Return the [X, Y] coordinate for the center point of the cell that contains the specified text.  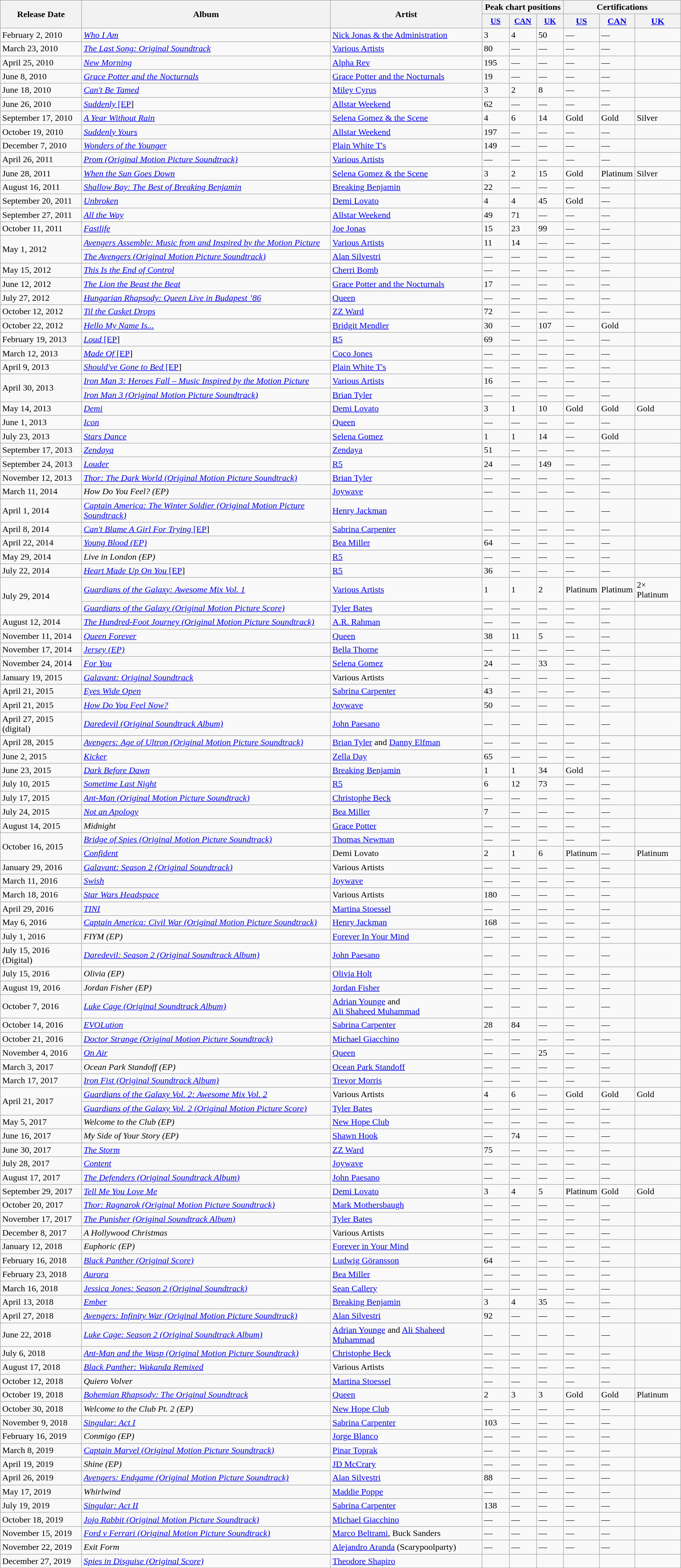
March 23, 2010 [41, 49]
August 17, 2018 [41, 1367]
49 [495, 215]
Midnight [206, 825]
April 13, 2018 [41, 1302]
August 12, 2014 [41, 622]
Whirlwind [206, 1492]
February 16, 2019 [41, 1436]
Suddenly [EP] [206, 104]
October 22, 2012 [41, 325]
Demi [206, 409]
88 [495, 1478]
107 [550, 325]
Trevor Morris [406, 1080]
Luke Cage (Original Soundtrack Album) [206, 1007]
Star Wars Headspace [206, 895]
November 22, 2019 [41, 1547]
December 7, 2010 [41, 145]
June 28, 2011 [41, 173]
July 29, 2014 [41, 596]
May 14, 2013 [41, 409]
January 19, 2015 [41, 677]
This Is the End of Control [206, 270]
Doctor Strange (Original Motion Picture Soundtrack) [206, 1039]
The Avengers (Original Motion Picture Soundtrack) [206, 256]
October 12, 2012 [41, 312]
A Year Without Rain [206, 118]
March 11, 2016 [41, 881]
The Last Song: Original Soundtrack [206, 49]
July 6, 2018 [41, 1353]
Avengers: Infinity War (Original Motion Picture Soundtrack) [206, 1316]
Conmigo (EP) [206, 1436]
Wonders of the Younger [206, 145]
A Hollywood Christmas [206, 1233]
March 3, 2017 [41, 1067]
Captain America: The Winter Soldier (Original Motion Picture Soundtrack) [206, 511]
Loud [EP] [206, 339]
September 29, 2017 [41, 1191]
The Punisher (Original Soundtrack Album) [206, 1219]
168 [495, 923]
36 [495, 571]
Shallow Bay: The Best of Breaking Benjamin [206, 187]
November 15, 2019 [41, 1533]
September 20, 2011 [41, 201]
Shawn Hook [406, 1136]
Release Date [41, 14]
January 12, 2018 [41, 1247]
Ocean Park Standoff (EP) [206, 1067]
July 17, 2015 [41, 798]
33 [550, 664]
November 11, 2014 [41, 636]
November 9, 2018 [41, 1423]
Artist [406, 14]
August 16, 2011 [41, 187]
Suddenly Yours [206, 132]
Alpha Rev [406, 63]
197 [495, 132]
June 18, 2010 [41, 90]
November 17, 2017 [41, 1219]
EVOLution [206, 1025]
Olivia Holt [406, 974]
October 21, 2016 [41, 1039]
November 4, 2016 [41, 1053]
February 19, 2013 [41, 339]
October 12, 2018 [41, 1381]
34 [550, 770]
May 1, 2012 [41, 249]
92 [495, 1316]
Should've Gone to Bed [EP] [206, 367]
12 [523, 784]
Certifications [622, 7]
October 19, 2018 [41, 1395]
Grace Potter [406, 825]
July 1, 2016 [41, 936]
For You [206, 664]
Captain Marvel (Original Motion Picture Soundtrack) [206, 1450]
The Lion the Beast the Beat [206, 284]
Zella Day [406, 756]
Forever in Your Mind [406, 1247]
Alejandro Aranda (Scarypoolparty) [406, 1547]
Theodore Shapiro [406, 1561]
Forever In Your Mind [406, 936]
September 17, 2013 [41, 450]
June 1, 2013 [41, 423]
69 [495, 339]
Jersey (EP) [206, 650]
November 17, 2014 [41, 650]
October 7, 2016 [41, 1007]
Eyes Wide Open [206, 691]
July 19, 2019 [41, 1505]
84 [523, 1025]
Dark Before Dawn [206, 770]
October 11, 2011 [41, 229]
October 16, 2015 [41, 846]
April 9, 2013 [41, 367]
138 [495, 1505]
Confident [206, 853]
Pinar Toprak [406, 1450]
Black Panther: Wakanda Remixed [206, 1367]
Guardians of the Galaxy (Original Motion Picture Score) [206, 608]
April 19, 2019 [41, 1464]
JD McCrary [406, 1464]
Aurora [206, 1274]
June 22, 2018 [41, 1335]
72 [495, 312]
7 [495, 812]
FIYM (EP) [206, 936]
Til the Casket Drops [206, 312]
Prom (Original Motion Picture Soundtrack) [206, 159]
February 16, 2018 [41, 1260]
Bohemian Rhapsody: The Original Soundtrack [206, 1395]
Adrian Younge and Ali Shaheed Muhammad [406, 1335]
TINI [206, 909]
April 29, 2016 [41, 909]
Daredevil (Original Soundtrack Album) [206, 724]
Avengers: Endgame (Original Motion Picture Soundtrack) [206, 1478]
The Defenders (Original Soundtrack Album) [206, 1177]
Iron Man 3: Heroes Fall – Music Inspired by the Motion Picture [206, 381]
Queen Forever [206, 636]
Daredevil: Season 2 (Original Soundtrack Album) [206, 955]
Made Of [EP] [206, 353]
Singular: Act II [206, 1505]
Black Panther (Original Score) [206, 1260]
Singular: Act I [206, 1423]
October 20, 2017 [41, 1205]
How Do You Feel Now? [206, 705]
71 [523, 215]
Jojo Rabbit (Original Motion Picture Soundtrack) [206, 1519]
19 [495, 76]
Who I Am [206, 35]
April 28, 2015 [41, 743]
February 23, 2018 [41, 1274]
April 27, 2018 [41, 1316]
74 [523, 1136]
Miley Cyrus [406, 90]
51 [495, 450]
– [495, 677]
62 [495, 104]
Tell Me You Love Me [206, 1191]
Icon [206, 423]
April 30, 2013 [41, 388]
Guardians of the Galaxy: Awesome Mix Vol. 1 [206, 589]
Thor: Ragnarok (Original Motion Picture Soundtrack) [206, 1205]
July 15, 2016 [41, 974]
April 26, 2011 [41, 159]
Coco Jones [406, 353]
June 12, 2012 [41, 284]
Iron Fist (Original Soundtrack Album) [206, 1080]
July 23, 2013 [41, 436]
Brian Tyler and Danny Elfman [406, 743]
30 [495, 325]
April 22, 2014 [41, 543]
Spies in Disguise (Original Score) [206, 1561]
The Hundred-Foot Journey (Original Motion Picture Soundtrack) [206, 622]
March 16, 2018 [41, 1288]
38 [495, 636]
Hello My Name Is... [206, 325]
99 [550, 229]
Sean Callery [406, 1288]
Luke Cage: Season 2 (Original Soundtrack Album) [206, 1335]
Not an Apology [206, 812]
10 [550, 409]
March 17, 2017 [41, 1080]
73 [550, 784]
May 17, 2019 [41, 1492]
Nick Jonas & the Administration [406, 35]
April 26, 2019 [41, 1478]
April 27, 2015 (digital) [41, 724]
July 15, 2016 (Digital) [41, 955]
Young Blood (EP) [206, 543]
Captain America: Civil War (Original Motion Picture Soundtrack) [206, 923]
Bridgit Mendler [406, 325]
My Side of Your Story (EP) [206, 1136]
Peak chart positions [523, 7]
Maddie Poppe [406, 1492]
November 12, 2013 [41, 478]
April 21, 2017 [41, 1101]
Content [206, 1164]
June 23, 2015 [41, 770]
Galavant: Season 2 (Original Soundtrack) [206, 867]
23 [523, 229]
Iron Man 3 (Original Motion Picture Soundtrack) [206, 395]
March 11, 2014 [41, 492]
Sometime Last Night [206, 784]
Ember [206, 1302]
September 24, 2013 [41, 464]
Ant-Man (Original Motion Picture Soundtrack) [206, 798]
June 2, 2015 [41, 756]
June 30, 2017 [41, 1150]
Bridge of Spies (Original Motion Picture Soundtrack) [206, 839]
Olivia (EP) [206, 974]
Bella Thorne [406, 650]
On Air [206, 1053]
Shine (EP) [206, 1464]
Guardians of the Galaxy Vol. 2: Awesome Mix Vol. 2 [206, 1094]
17 [495, 284]
September 27, 2011 [41, 215]
January 29, 2016 [41, 867]
Can't Blame A Girl For Trying [EP] [206, 529]
October 30, 2018 [41, 1409]
Cherri Bomb [406, 270]
May 15, 2012 [41, 270]
Guardians of the Galaxy Vol. 2 (Original Motion Picture Score) [206, 1108]
Avengers: Age of Ultron (Original Motion Picture Soundtrack) [206, 743]
Ocean Park Standoff [406, 1067]
Jessica Jones: Season 2 (Original Soundtrack) [206, 1288]
Mark Mothersbaugh [406, 1205]
Welcome to the Club Pt. 2 (EP) [206, 1409]
16 [495, 381]
April 8, 2014 [41, 529]
Thor: The Dark World (Original Motion Picture Soundtrack) [206, 478]
Jordan Fisher (EP) [206, 988]
Swish [206, 881]
July 22, 2014 [41, 571]
2× Platinum [658, 589]
June 16, 2017 [41, 1136]
September 17, 2010 [41, 118]
July 28, 2017 [41, 1164]
April 25, 2010 [41, 63]
August 19, 2016 [41, 988]
Quiero Volver [206, 1381]
Jordan Fisher [406, 988]
28 [495, 1025]
Hungarian Rhapsody: Queen Live in Budapest ’86 [206, 298]
Louder [206, 464]
Fastlife [206, 229]
22 [495, 187]
103 [495, 1423]
Ludwig Göransson [406, 1260]
180 [495, 895]
75 [495, 1150]
When the Sun Goes Down [206, 173]
Live in London (EP) [206, 557]
October 19, 2010 [41, 132]
New Morning [206, 63]
Thomas Newman [406, 839]
Heart Made Up On You [EP] [206, 571]
March 8, 2019 [41, 1450]
March 18, 2016 [41, 895]
A.R. Rahman [406, 622]
All the Way [206, 215]
December 8, 2017 [41, 1233]
October 18, 2019 [41, 1519]
Joe Jonas [406, 229]
Avengers Assemble: Music from and Inspired by the Motion Picture [206, 243]
August 14, 2015 [41, 825]
August 17, 2017 [41, 1177]
May 5, 2017 [41, 1122]
Unbroken [206, 201]
February 2, 2010 [41, 35]
December 27, 2019 [41, 1561]
Exit Form [206, 1547]
35 [550, 1302]
October 14, 2016 [41, 1025]
Marco Beltrami, Buck Sanders [406, 1533]
Euphoric (EP) [206, 1247]
45 [550, 201]
June 8, 2010 [41, 76]
Jorge Blanco [406, 1436]
April 1, 2014 [41, 511]
Welcome to the Club (EP) [206, 1122]
Can't Be Tamed [206, 90]
November 24, 2014 [41, 664]
Kicker [206, 756]
65 [495, 756]
43 [495, 691]
March 12, 2013 [41, 353]
May 6, 2016 [41, 923]
July 10, 2015 [41, 784]
Ford v Ferrari (Original Motion Picture Soundtrack) [206, 1533]
Stars Dance [206, 436]
8 [550, 90]
195 [495, 63]
25 [550, 1053]
July 24, 2015 [41, 812]
July 27, 2012 [41, 298]
June 26, 2010 [41, 104]
80 [495, 49]
How Do You Feel? (EP) [206, 492]
The Storm [206, 1150]
Galavant: Original Soundtrack [206, 677]
Album [206, 14]
Adrian Younge andAli Shaheed Muhammad [406, 1007]
Ant-Man and the Wasp (Original Motion Picture Soundtrack) [206, 1353]
May 29, 2014 [41, 557]
